Provide the [X, Y] coordinate of the cell's center where the given text is located.  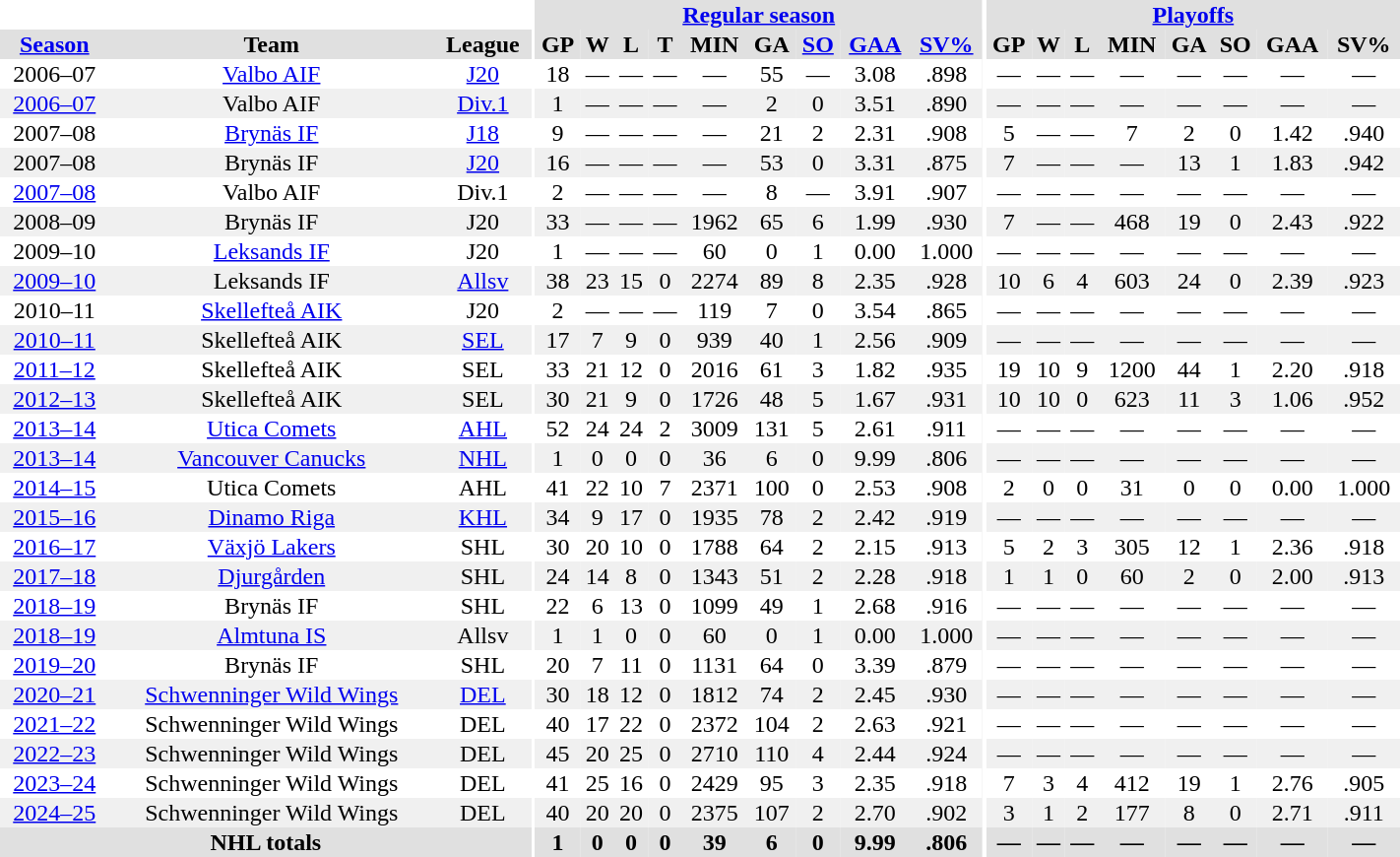
2008–09 [55, 222]
61 [772, 369]
2.53 [875, 488]
2375 [715, 813]
3.39 [875, 665]
39 [715, 842]
15 [631, 281]
2.68 [875, 606]
.919 [947, 517]
38 [558, 281]
65 [772, 222]
1099 [715, 606]
2.45 [875, 694]
74 [772, 694]
1.42 [1293, 133]
2017–18 [55, 576]
939 [715, 340]
3.31 [875, 163]
177 [1131, 813]
NHL [482, 458]
107 [772, 813]
119 [715, 310]
1343 [715, 576]
1935 [715, 517]
.922 [1365, 222]
.923 [1365, 281]
2020–21 [55, 694]
2.20 [1293, 369]
2710 [715, 754]
League [482, 44]
.916 [947, 606]
23 [598, 281]
36 [715, 458]
2015–16 [55, 517]
104 [772, 724]
2.31 [875, 133]
1131 [715, 665]
.875 [947, 163]
.909 [947, 340]
2.76 [1293, 783]
3.08 [875, 74]
Season [55, 44]
1.06 [1293, 399]
3.51 [875, 103]
2011–12 [55, 369]
.890 [947, 103]
100 [772, 488]
1.82 [875, 369]
3.54 [875, 310]
.898 [947, 74]
2.39 [1293, 281]
1.67 [875, 399]
2.42 [875, 517]
131 [772, 428]
.924 [947, 754]
468 [1131, 222]
.902 [947, 813]
.905 [1365, 783]
2.70 [875, 813]
305 [1131, 547]
34 [558, 517]
48 [772, 399]
49 [772, 606]
Regular season [759, 15]
110 [772, 754]
2.61 [875, 428]
603 [1131, 281]
2019–20 [55, 665]
.865 [947, 310]
2372 [715, 724]
412 [1131, 783]
95 [772, 783]
.940 [1365, 133]
Dinamo Riga [272, 517]
44 [1189, 369]
.921 [947, 724]
2.00 [1293, 576]
2016 [715, 369]
KHL [482, 517]
14 [598, 576]
1.83 [1293, 163]
.907 [947, 192]
Växjö Lakers [272, 547]
2016–17 [55, 547]
55 [772, 74]
2022–23 [55, 754]
T [665, 44]
2012–13 [55, 399]
2.36 [1293, 547]
2.44 [875, 754]
2429 [715, 783]
2.28 [875, 576]
Djurgården [272, 576]
2.15 [875, 547]
.931 [947, 399]
3.91 [875, 192]
51 [772, 576]
2.56 [875, 340]
89 [772, 281]
2014–15 [55, 488]
2021–22 [55, 724]
3009 [715, 428]
52 [558, 428]
1726 [715, 399]
1812 [715, 694]
2.63 [875, 724]
1962 [715, 222]
2.43 [1293, 222]
.952 [1365, 399]
.935 [947, 369]
2.71 [1293, 813]
2371 [715, 488]
53 [772, 163]
623 [1131, 399]
Playoffs [1193, 15]
.879 [947, 665]
2274 [715, 281]
31 [1131, 488]
Almtuna IS [272, 635]
2023–24 [55, 783]
1788 [715, 547]
NHL totals [266, 842]
Team [272, 44]
J18 [482, 133]
2024–25 [55, 813]
1200 [1131, 369]
Vancouver Canucks [272, 458]
78 [772, 517]
1.99 [875, 222]
.942 [1365, 163]
45 [558, 754]
.928 [947, 281]
